Search for the cell housing the specified text and yield its [x, y] center coordinate. 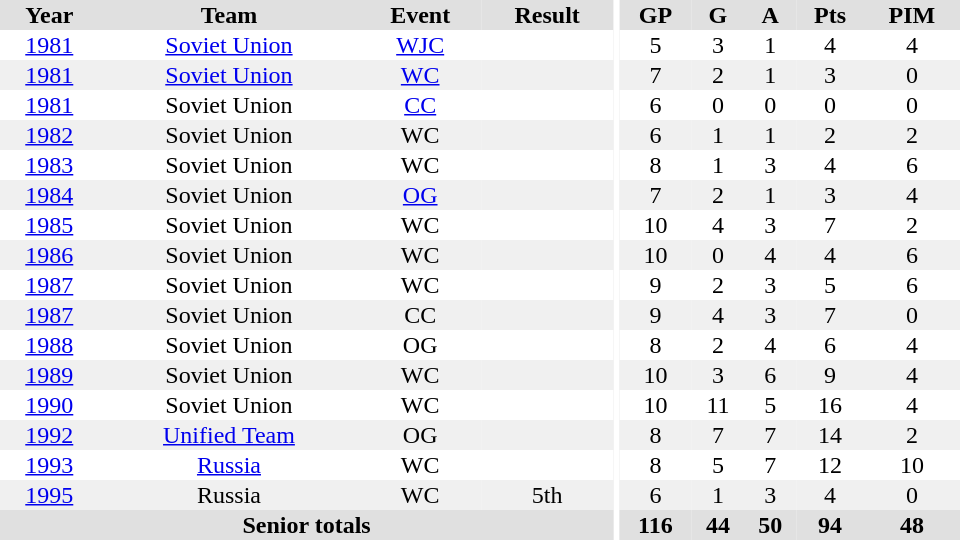
44 [718, 525]
94 [830, 525]
A [770, 15]
11 [718, 405]
1992 [50, 435]
GP [656, 15]
1995 [50, 495]
50 [770, 525]
14 [830, 435]
1993 [50, 465]
116 [656, 525]
Event [420, 15]
5th [547, 495]
1982 [50, 135]
G [718, 15]
Unified Team [230, 435]
Result [547, 15]
Year [50, 15]
48 [912, 525]
12 [830, 465]
1985 [50, 225]
PIM [912, 15]
Pts [830, 15]
1983 [50, 165]
1990 [50, 405]
1988 [50, 345]
1984 [50, 195]
WJC [420, 45]
1989 [50, 375]
16 [830, 405]
Senior totals [306, 525]
1986 [50, 255]
Team [230, 15]
